Extract the [X, Y] coordinate from the center of the cell holding the provided text.  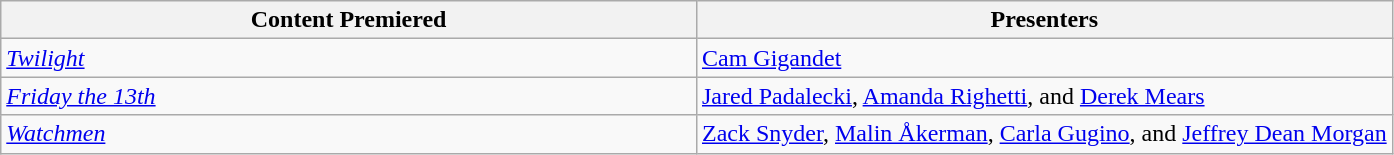
Content Premiered [349, 20]
Jared Padalecki, Amanda Righetti, and Derek Mears [1044, 96]
Twilight [349, 58]
Watchmen [349, 134]
Friday the 13th [349, 96]
Zack Snyder, Malin Åkerman, Carla Gugino, and Jeffrey Dean Morgan [1044, 134]
Presenters [1044, 20]
Cam Gigandet [1044, 58]
